Locate the cell with the specified text and output its [x, y] center coordinate. 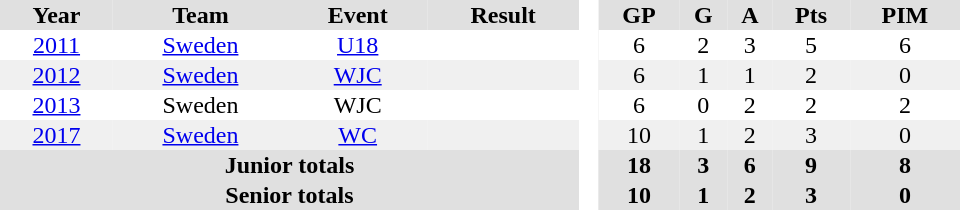
PIM [905, 15]
8 [905, 165]
WC [358, 135]
18 [639, 165]
Year [56, 15]
2017 [56, 135]
Pts [811, 15]
Result [502, 15]
G [703, 15]
GP [639, 15]
9 [811, 165]
5 [811, 45]
Event [358, 15]
A [750, 15]
2012 [56, 75]
Senior totals [290, 195]
2013 [56, 105]
2011 [56, 45]
Team [200, 15]
U18 [358, 45]
Junior totals [290, 165]
